Output the [X, Y] coordinate of the center of the cell containing the given text.  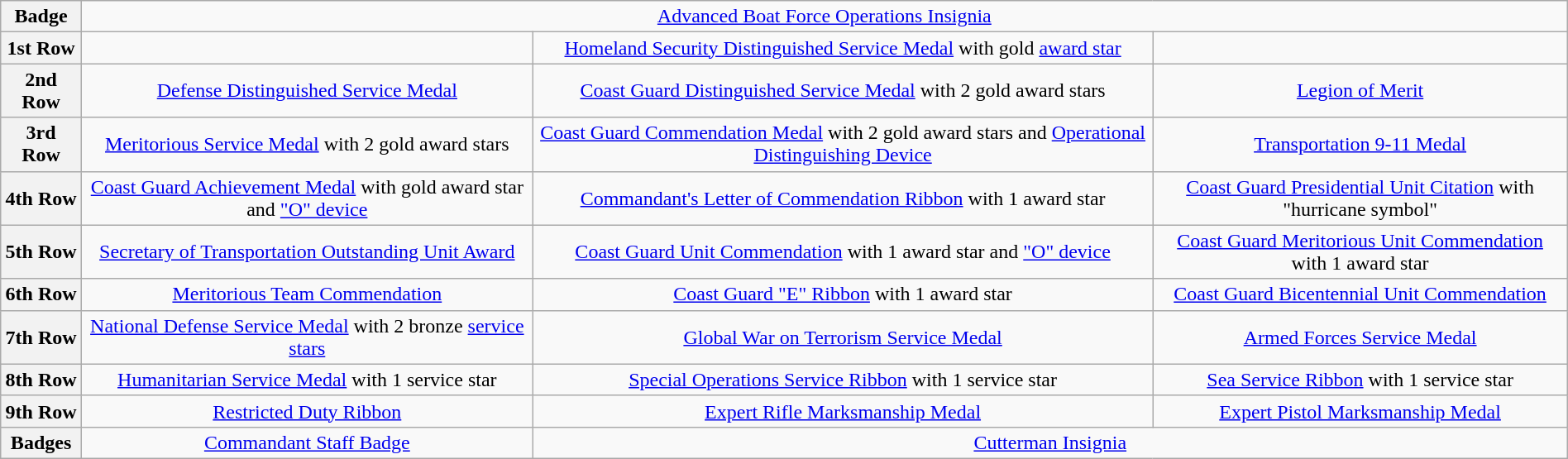
Global War on Terrorism Service Medal [843, 337]
Advanced Boat Force Operations Insignia [824, 17]
Cutterman Insignia [1050, 442]
Coast Guard Achievement Medal with gold award star and "O" device [307, 198]
Badges [41, 442]
Meritorious Service Medal with 2 gold award stars [307, 144]
Sea Service Ribbon with 1 service star [1360, 380]
Restricted Duty Ribbon [307, 411]
Coast Guard Commendation Medal with 2 gold award stars and Operational Distinguishing Device [843, 144]
National Defense Service Medal with 2 bronze service stars [307, 337]
Legion of Merit [1360, 91]
1st Row [41, 48]
Humanitarian Service Medal with 1 service star [307, 380]
2nd Row [41, 91]
4th Row [41, 198]
6th Row [41, 294]
Coast Guard "E" Ribbon with 1 award star [843, 294]
Armed Forces Service Medal [1360, 337]
Expert Rifle Marksmanship Medal [843, 411]
Defense Distinguished Service Medal [307, 91]
Secretary of Transportation Outstanding Unit Award [307, 251]
Commandant's Letter of Commendation Ribbon with 1 award star [843, 198]
Badge [41, 17]
8th Row [41, 380]
7th Row [41, 337]
9th Row [41, 411]
Coast Guard Unit Commendation with 1 award star and "O" device [843, 251]
5th Row [41, 251]
Coast Guard Presidential Unit Citation with "hurricane symbol" [1360, 198]
Homeland Security Distinguished Service Medal with gold award star [843, 48]
Coast Guard Meritorious Unit Commendation with 1 award star [1360, 251]
Transportation 9-11 Medal [1360, 144]
3rd Row [41, 144]
Commandant Staff Badge [307, 442]
Expert Pistol Marksmanship Medal [1360, 411]
Meritorious Team Commendation [307, 294]
Coast Guard Bicentennial Unit Commendation [1360, 294]
Coast Guard Distinguished Service Medal with 2 gold award stars [843, 91]
Special Operations Service Ribbon with 1 service star [843, 380]
